For the text-containing cell, return its midpoint in (X, Y) coordinate format. 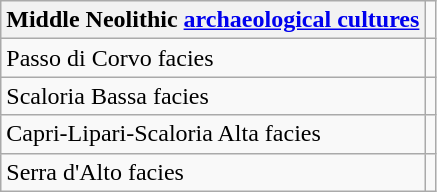
Serra d'Alto facies (213, 172)
Passo di Corvo facies (213, 58)
Capri-Lipari-Scaloria Alta facies (213, 134)
Middle Neolithic archaeological cultures (213, 20)
Scaloria Bassa facies (213, 96)
